Find where the given text appears and provide that cell's center as [x, y] coordinate. 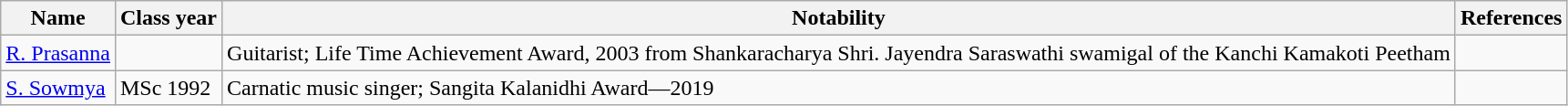
Class year [168, 18]
Carnatic music singer; Sangita Kalanidhi Award—2019 [839, 88]
MSc 1992 [168, 88]
Guitarist; Life Time Achievement Award, 2003 from Shankaracharya Shri. Jayendra Saraswathi swamigal of the Kanchi Kamakoti Peetham [839, 53]
R. Prasanna [58, 53]
References [1511, 18]
Notability [839, 18]
Name [58, 18]
S. Sowmya [58, 88]
